From the cell containing the given text, extract its center point as (x, y) coordinate. 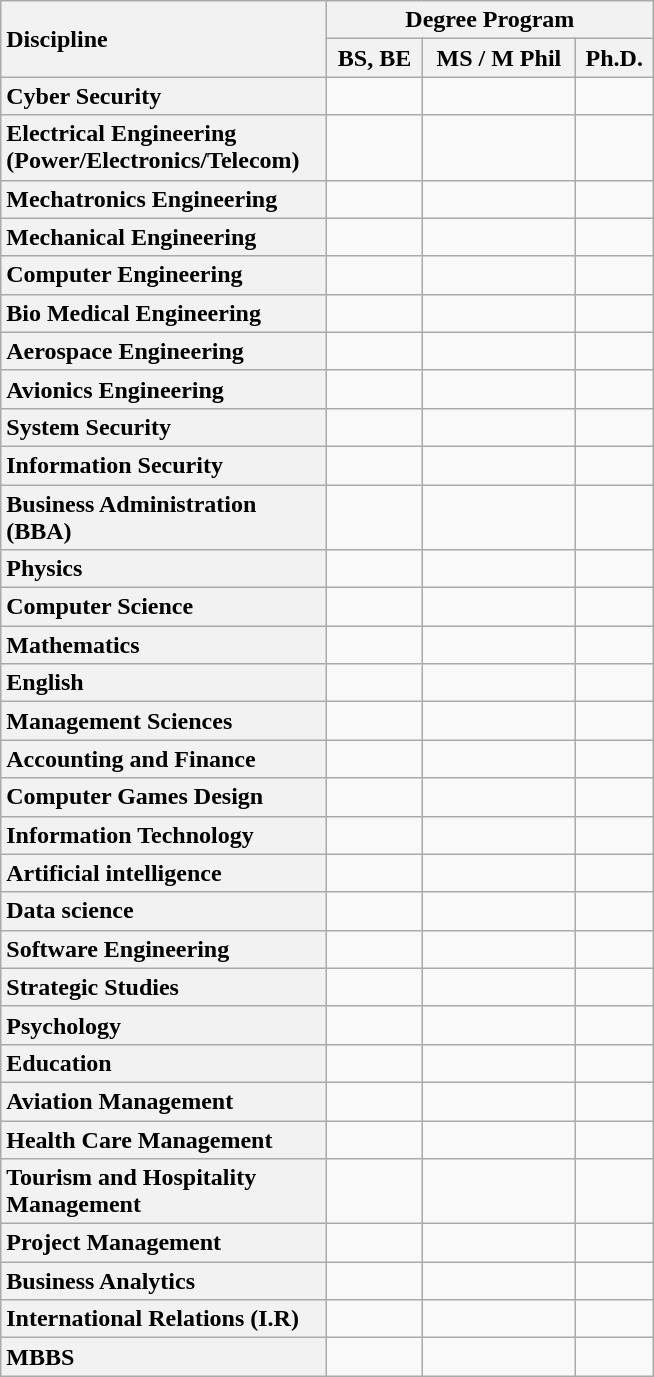
Tourism and Hospitality Management (164, 1192)
Ph.D. (614, 58)
Bio Medical Engineering (164, 313)
Health Care Management (164, 1139)
Mechatronics Engineering (164, 199)
Psychology (164, 1025)
Aerospace Engineering (164, 351)
Artificial intelligence (164, 873)
Avionics Engineering (164, 389)
Accounting and Finance (164, 759)
Computer Science (164, 607)
Degree Program (490, 20)
MS / M Phil (498, 58)
Mathematics (164, 645)
English (164, 683)
Business Administration (BBA) (164, 516)
Cyber Security (164, 96)
Business Analytics (164, 1281)
BS, BE (374, 58)
Management Sciences (164, 721)
System Security (164, 427)
International Relations (I.R) (164, 1319)
Information Security (164, 465)
MBBS (164, 1357)
Education (164, 1063)
Electrical Engineering (Power/Electronics/Telecom) (164, 148)
Discipline (164, 39)
Mechanical Engineering (164, 237)
Software Engineering (164, 949)
Information Technology (164, 835)
Strategic Studies (164, 987)
Data science (164, 911)
Aviation Management (164, 1101)
Computer Games Design (164, 797)
Physics (164, 569)
Computer Engineering (164, 275)
Project Management (164, 1243)
